Locate the cell with the specified text and output its [X, Y] center coordinate. 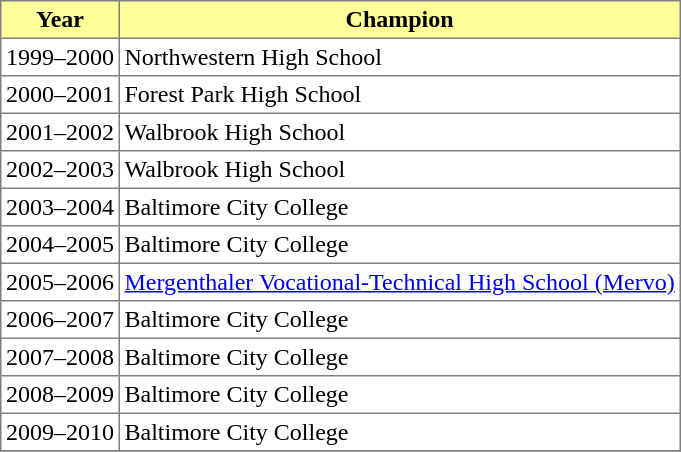
Champion [400, 20]
2000–2001 [60, 95]
2008–2009 [60, 395]
Mergenthaler Vocational-Technical High School (Mervo) [400, 282]
Northwestern High School [400, 57]
2004–2005 [60, 245]
2001–2002 [60, 132]
2003–2004 [60, 207]
Forest Park High School [400, 95]
2007–2008 [60, 357]
1999–2000 [60, 57]
2009–2010 [60, 432]
2006–2007 [60, 320]
2002–2003 [60, 170]
2005–2006 [60, 282]
Year [60, 20]
